Extract the [x, y] coordinate from the center of the cell holding the provided text.  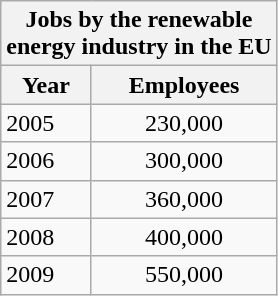
2005 [46, 123]
2006 [46, 161]
2008 [46, 237]
Year [46, 85]
400,000 [184, 237]
2007 [46, 199]
230,000 [184, 123]
Employees [184, 85]
550,000 [184, 275]
Jobs by the renewable energy industry in the EU [139, 34]
300,000 [184, 161]
360,000 [184, 199]
2009 [46, 275]
